From the cell containing the given text, extract its center point as (x, y) coordinate. 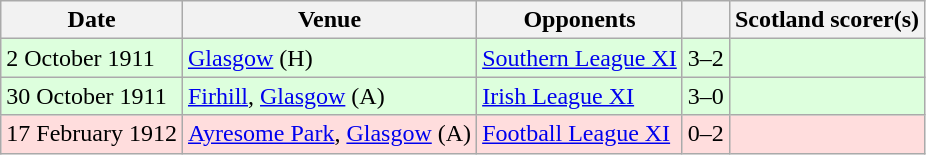
Opponents (580, 20)
Football League XI (580, 134)
0–2 (706, 134)
Venue (329, 20)
3–2 (706, 58)
Scotland scorer(s) (826, 20)
30 October 1911 (92, 96)
Firhill, Glasgow (A) (329, 96)
17 February 1912 (92, 134)
Ayresome Park, Glasgow (A) (329, 134)
2 October 1911 (92, 58)
3–0 (706, 96)
Glasgow (H) (329, 58)
Date (92, 20)
Southern League XI (580, 58)
Irish League XI (580, 96)
